For the text-containing cell, return its midpoint in (X, Y) coordinate format. 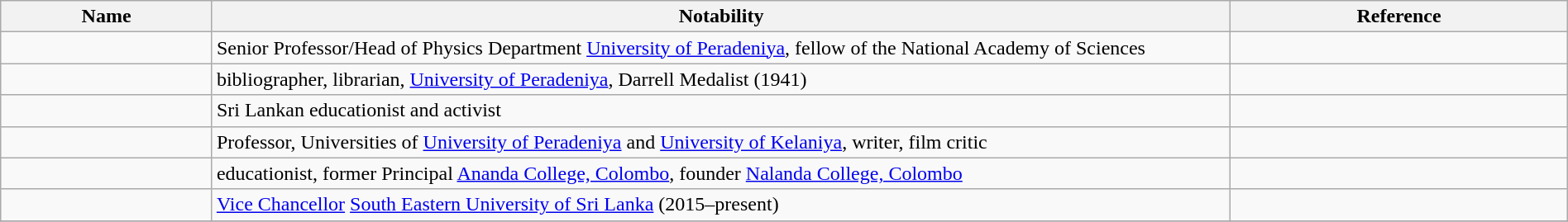
Vice Chancellor South Eastern University of Sri Lanka (2015–present) (721, 205)
Notability (721, 17)
Reference (1399, 17)
Professor, Universities of University of Peradeniya and University of Kelaniya, writer, film critic (721, 142)
Name (107, 17)
educationist, former Principal Ananda College, Colombo, founder Nalanda College, Colombo (721, 173)
Sri Lankan educationist and activist (721, 111)
bibliographer, librarian, University of Peradeniya, Darrell Medalist (1941) (721, 79)
Senior Professor/Head of Physics Department University of Peradeniya, fellow of the National Academy of Sciences (721, 48)
